Output the [X, Y] coordinate of the center of the cell containing the given text.  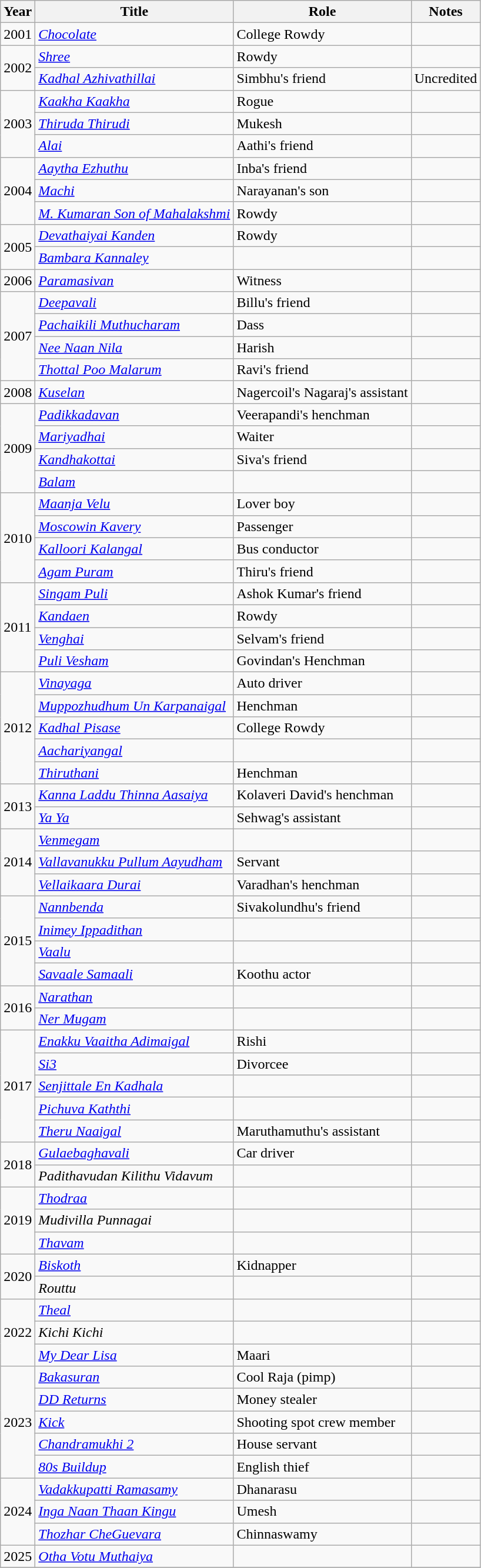
2008 [18, 392]
Siva's friend [322, 459]
Selvam's friend [322, 638]
Kidnapper [322, 1265]
2017 [18, 1086]
Inga Naan Thaan Kingu [134, 1512]
Maanja Velu [134, 504]
Chinnaswamy [322, 1534]
Machi [134, 191]
Mukesh [322, 124]
2009 [18, 448]
Servant [322, 862]
Savaale Samaali [134, 974]
Rishi [322, 1042]
Padithavudan Kilithu Vidavum [134, 1176]
2011 [18, 627]
DD Returns [134, 1400]
Alai [134, 146]
M. Kumaran Son of Mahalakshmi [134, 213]
Bakasuran [134, 1377]
2007 [18, 336]
Vaalu [134, 952]
Venghai [134, 638]
Auto driver [322, 683]
Paramasivan [134, 281]
Billu's friend [322, 303]
2013 [18, 806]
Chandramukhi 2 [134, 1444]
2010 [18, 538]
Simbhu's friend [322, 79]
Kalloori Kalangal [134, 549]
Ner Mugam [134, 1019]
Umesh [322, 1512]
Maruthamuthu's assistant [322, 1131]
2005 [18, 246]
Ashok Kumar's friend [322, 593]
Kaakha Kaakha [134, 101]
Aathi's friend [322, 146]
Narayanan's son [322, 191]
Puli Vesham [134, 661]
2014 [18, 862]
Agam Puram [134, 571]
Pachaikili Muthucharam [134, 325]
Padikkadavan [134, 415]
Routtu [134, 1287]
Balam [134, 482]
2022 [18, 1332]
Car driver [322, 1153]
Theru Naaigal [134, 1131]
Veerapandi's henchman [322, 415]
Divorcee [322, 1064]
English thief [322, 1467]
Mariyadhai [134, 437]
2024 [18, 1512]
Inba's friend [322, 168]
Mudivilla Punnagai [134, 1220]
Kadhal Pisase [134, 728]
Vinayaga [134, 683]
Chocolate [134, 34]
Inimey Ippadithan [134, 929]
Year [18, 12]
Shree [134, 56]
2012 [18, 728]
Cool Raja (pimp) [322, 1377]
Kadhal Azhivathillai [134, 79]
Gulaebaghavali [134, 1153]
2003 [18, 124]
Thiruda Thirudi [134, 124]
Aaytha Ezhuthu [134, 168]
Kandaen [134, 616]
2002 [18, 68]
Thozhar CheGuevara [134, 1534]
Otha Votu Muthaiya [134, 1556]
Moscowin Kavery [134, 526]
Ya Ya [134, 818]
Vadakkupatti Ramasamy [134, 1489]
Muppozhudhum Un Karpanaigal [134, 706]
Vallavanukku Pullum Aayudham [134, 862]
Singam Puli [134, 593]
Venmegam [134, 840]
80s Buildup [134, 1467]
Biskoth [134, 1265]
Rogue [322, 101]
2001 [18, 34]
Bus conductor [322, 549]
Theal [134, 1310]
Thiruthani [134, 773]
Kichi Kichi [134, 1332]
Si3 [134, 1064]
Deepavali [134, 303]
Varadhan's henchman [322, 885]
Harish [322, 348]
2004 [18, 191]
Pichuva Kaththi [134, 1109]
Kanna Laddu Thinna Aasaiya [134, 795]
Senjittale En Kadhala [134, 1086]
Kick [134, 1422]
Money stealer [322, 1400]
Passenger [322, 526]
Sehwag's assistant [322, 818]
Koothu actor [322, 974]
2018 [18, 1165]
Thavam [134, 1243]
Bambara Kannaley [134, 258]
Waiter [322, 437]
Enakku Vaaitha Adimaigal [134, 1042]
Dass [322, 325]
2023 [18, 1422]
2020 [18, 1276]
Thiru's friend [322, 571]
2025 [18, 1556]
Nee Naan Nila [134, 348]
Kandhakottai [134, 459]
Sivakolundhu's friend [322, 907]
Uncredited [446, 79]
Maari [322, 1355]
2015 [18, 940]
My Dear Lisa [134, 1355]
Ravi's friend [322, 370]
2006 [18, 281]
Nannbenda [134, 907]
Nagercoil's Nagaraj's assistant [322, 392]
Role [322, 12]
Devathaiyai Kanden [134, 235]
Witness [322, 281]
Title [134, 12]
Thottal Poo Malarum [134, 370]
Shooting spot crew member [322, 1422]
Notes [446, 12]
Govindan's Henchman [322, 661]
Kuselan [134, 392]
2016 [18, 1008]
Dhanarasu [322, 1489]
Vellaikaara Durai [134, 885]
Thodraa [134, 1198]
2019 [18, 1220]
Kolaveri David's henchman [322, 795]
Lover boy [322, 504]
Narathan [134, 997]
Aachariyangal [134, 750]
House servant [322, 1444]
